Extract the (X, Y) coordinate from the center of the cell holding the provided text.  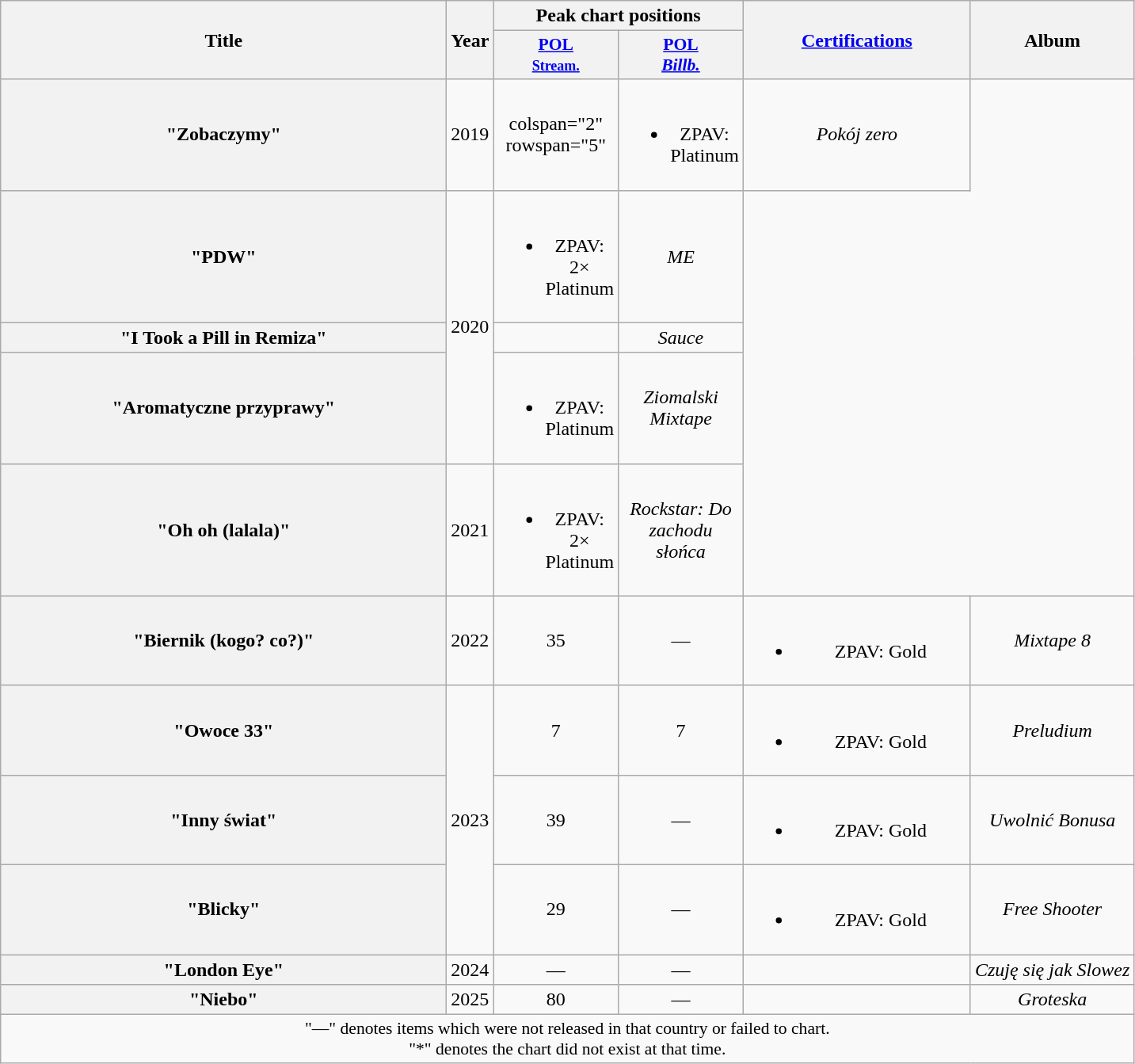
Uwolnić Bonusa (1052, 819)
Groteska (1052, 1000)
Ziomalski Mixtape (681, 408)
"Aromatyczne przyprawy" (223, 408)
"PDW" (223, 257)
35 (556, 640)
colspan="2" rowspan="5" (556, 135)
"Blicky" (223, 910)
29 (556, 910)
"Zobaczymy" (223, 135)
"Oh oh (lalala)" (223, 529)
Mixtape 8 (1052, 640)
"—" denotes items which were not released in that country or failed to chart."*" denotes the chart did not exist at that time. (567, 1039)
Preludium (1052, 730)
POLStream. (556, 55)
POLBillb. (681, 55)
"Biernik (kogo? co?)" (223, 640)
Free Shooter (1052, 910)
"I Took a Pill in Remiza" (223, 338)
Peak chart positions (618, 16)
Sauce (681, 338)
2021 (470, 529)
2022 (470, 640)
"Niebo" (223, 1000)
"London Eye" (223, 969)
"Inny świat" (223, 819)
Czuję się jak Slowez (1052, 969)
Certifications (857, 40)
Album (1052, 40)
Year (470, 40)
2023 (470, 819)
2024 (470, 969)
80 (556, 1000)
2025 (470, 1000)
39 (556, 819)
Pokój zero (857, 135)
Title (223, 40)
"Owoce 33" (223, 730)
Rockstar: Do zachodu słońca (681, 529)
2020 (470, 326)
ME (681, 257)
2019 (470, 135)
